From the cell containing the given text, extract its center point as [x, y] coordinate. 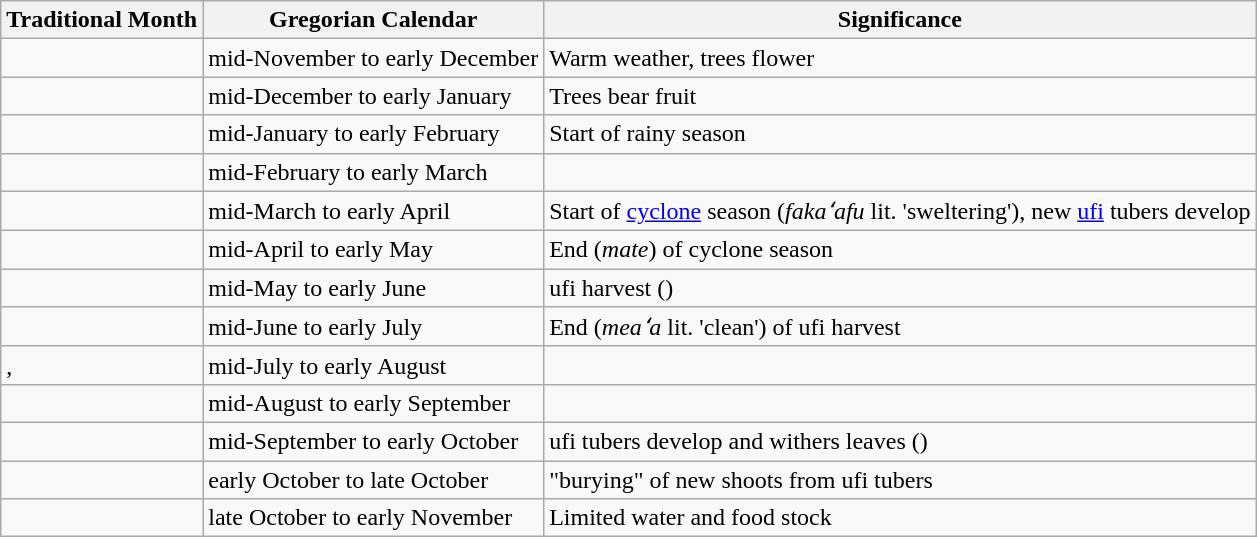
End (mate) of cyclone season [900, 250]
Start of cyclone season (fakaʻafu lit. 'sweltering'), new ufi tubers develop [900, 211]
Traditional Month [102, 20]
early October to late October [374, 479]
ufi harvest () [900, 288]
Gregorian Calendar [374, 20]
mid-July to early August [374, 365]
End (meaʻa lit. 'clean') of ufi harvest [900, 327]
mid-May to early June [374, 288]
late October to early November [374, 518]
mid-September to early October [374, 441]
mid-January to early February [374, 134]
ufi tubers develop and withers leaves () [900, 441]
mid-March to early April [374, 211]
mid-April to early May [374, 250]
"burying" of new shoots from ufi tubers [900, 479]
mid-February to early March [374, 172]
mid-December to early January [374, 96]
Start of rainy season [900, 134]
Limited water and food stock [900, 518]
Significance [900, 20]
, [102, 365]
mid-November to early December [374, 58]
mid-August to early September [374, 403]
mid-June to early July [374, 327]
Trees bear fruit [900, 96]
Warm weather, trees flower [900, 58]
